Output the (x, y) coordinate of the center of the cell containing the given text.  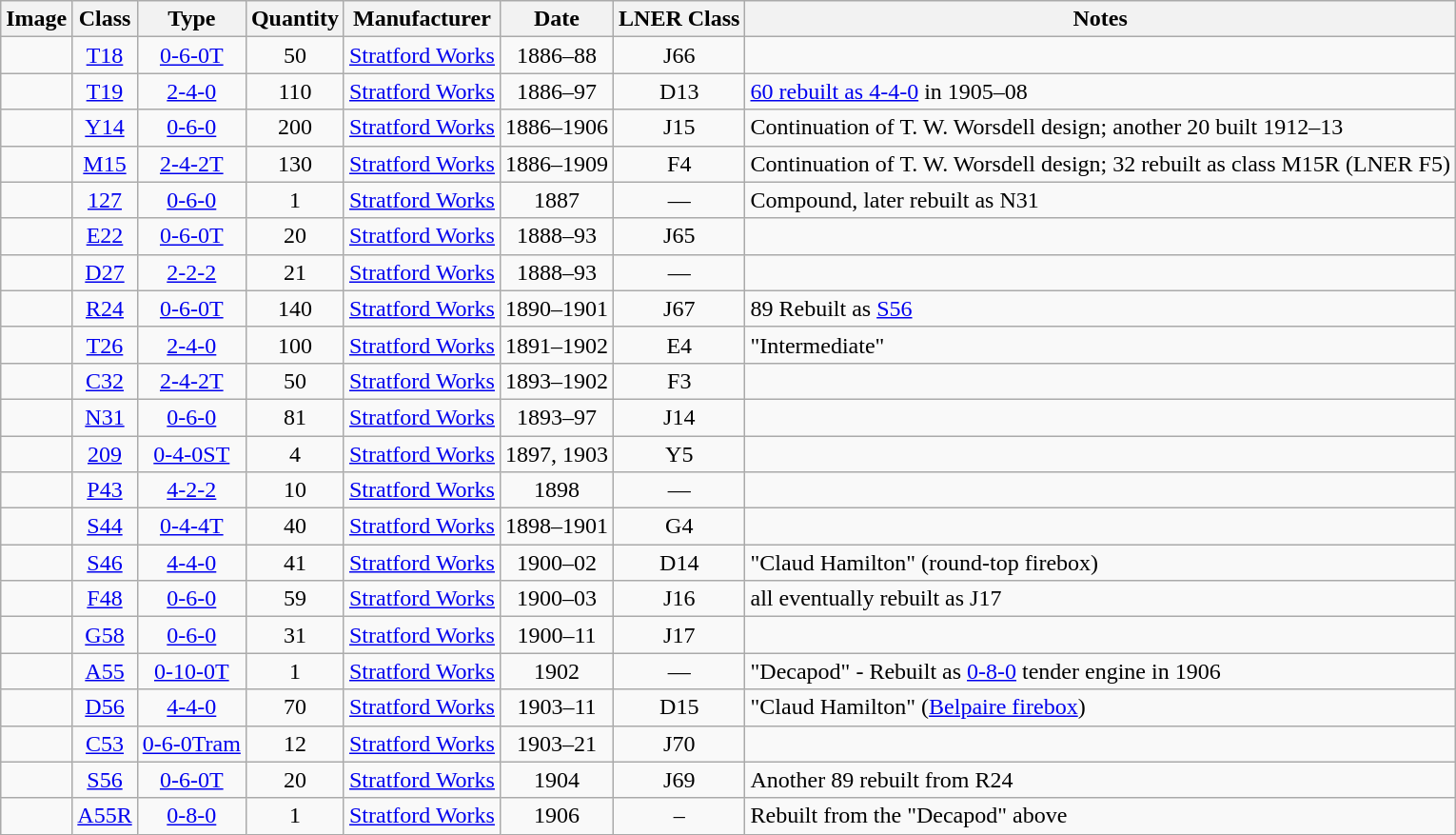
130 (295, 164)
21 (295, 272)
0-4-4T (191, 527)
R24 (105, 308)
Y14 (105, 128)
J17 (679, 635)
40 (295, 527)
D15 (679, 707)
1897, 1903 (556, 454)
D56 (105, 707)
4-2-2 (191, 490)
N31 (105, 417)
A55R (105, 816)
C32 (105, 381)
J14 (679, 417)
0-10-0T (191, 671)
D27 (105, 272)
1900–11 (556, 635)
J67 (679, 308)
J69 (679, 780)
1893–97 (556, 417)
1902 (556, 671)
T26 (105, 345)
1886–97 (556, 91)
S56 (105, 780)
1898–1901 (556, 527)
81 (295, 417)
Quantity (295, 19)
110 (295, 91)
1893–1902 (556, 381)
31 (295, 635)
Class (105, 19)
1900–02 (556, 563)
200 (295, 128)
70 (295, 707)
"Claud Hamilton" (Belpaire firebox) (1100, 707)
Manufacturer (422, 19)
S44 (105, 527)
J65 (679, 236)
C53 (105, 744)
60 rebuilt as 4-4-0 in 1905–08 (1100, 91)
F3 (679, 381)
LNER Class (679, 19)
1887 (556, 200)
S46 (105, 563)
P43 (105, 490)
209 (105, 454)
10 (295, 490)
1903–11 (556, 707)
0-6-0Tram (191, 744)
127 (105, 200)
4 (295, 454)
E4 (679, 345)
1886–1909 (556, 164)
1898 (556, 490)
2-2-2 (191, 272)
G4 (679, 527)
Date (556, 19)
M15 (105, 164)
E22 (105, 236)
"Claud Hamilton" (round-top firebox) (1100, 563)
– (679, 816)
F4 (679, 164)
G58 (105, 635)
J66 (679, 55)
1904 (556, 780)
59 (295, 599)
J15 (679, 128)
Continuation of T. W. Worsdell design; 32 rebuilt as class M15R (LNER F5) (1100, 164)
1890–1901 (556, 308)
D14 (679, 563)
1886–1906 (556, 128)
Another 89 rebuilt from R24 (1100, 780)
Compound, later rebuilt as N31 (1100, 200)
0-4-0ST (191, 454)
0-8-0 (191, 816)
1900–03 (556, 599)
1903–21 (556, 744)
1891–1902 (556, 345)
J70 (679, 744)
T18 (105, 55)
41 (295, 563)
F48 (105, 599)
Type (191, 19)
"Intermediate" (1100, 345)
1886–88 (556, 55)
all eventually rebuilt as J17 (1100, 599)
12 (295, 744)
Y5 (679, 454)
Notes (1100, 19)
J16 (679, 599)
1906 (556, 816)
140 (295, 308)
D13 (679, 91)
A55 (105, 671)
"Decapod" - Rebuilt as 0-8-0 tender engine in 1906 (1100, 671)
100 (295, 345)
Rebuilt from the "Decapod" above (1100, 816)
Image (36, 19)
Continuation of T. W. Worsdell design; another 20 built 1912–13 (1100, 128)
89 Rebuilt as S56 (1100, 308)
T19 (105, 91)
